For the text-containing cell, return its midpoint in [X, Y] coordinate format. 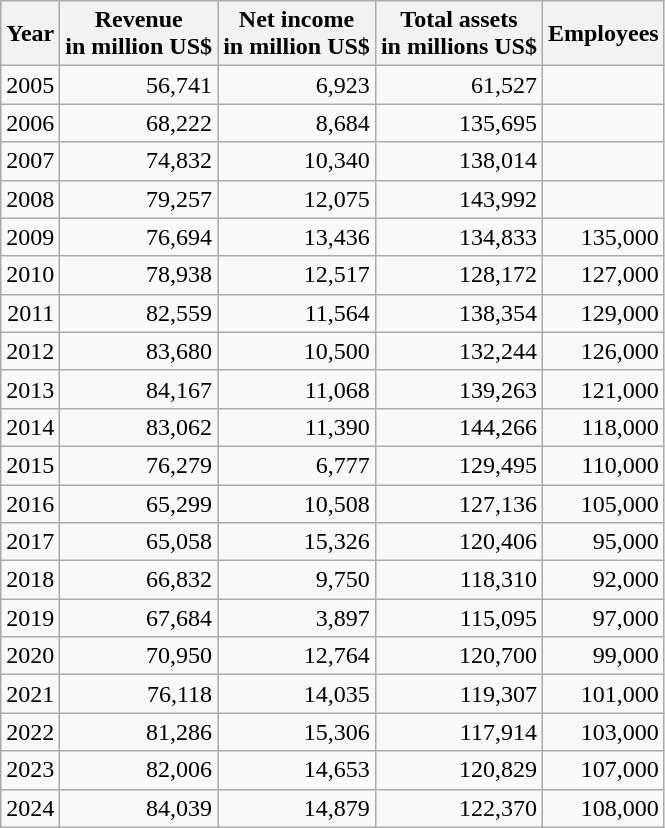
138,014 [458, 161]
127,000 [603, 275]
2013 [30, 389]
82,559 [139, 313]
107,000 [603, 770]
14,879 [297, 808]
129,495 [458, 465]
2024 [30, 808]
68,222 [139, 123]
121,000 [603, 389]
2016 [30, 503]
135,695 [458, 123]
122,370 [458, 808]
101,000 [603, 694]
2020 [30, 656]
95,000 [603, 542]
65,058 [139, 542]
105,000 [603, 503]
Net incomein million US$ [297, 34]
9,750 [297, 580]
2010 [30, 275]
2007 [30, 161]
13,436 [297, 237]
2015 [30, 465]
66,832 [139, 580]
56,741 [139, 85]
97,000 [603, 618]
135,000 [603, 237]
11,564 [297, 313]
81,286 [139, 732]
14,035 [297, 694]
132,244 [458, 351]
127,136 [458, 503]
128,172 [458, 275]
99,000 [603, 656]
134,833 [458, 237]
76,118 [139, 694]
144,266 [458, 427]
2021 [30, 694]
117,914 [458, 732]
Revenuein million US$ [139, 34]
84,039 [139, 808]
103,000 [603, 732]
76,694 [139, 237]
2017 [30, 542]
2006 [30, 123]
12,764 [297, 656]
15,326 [297, 542]
84,167 [139, 389]
3,897 [297, 618]
70,950 [139, 656]
118,000 [603, 427]
6,923 [297, 85]
2012 [30, 351]
83,680 [139, 351]
Employees [603, 34]
14,653 [297, 770]
79,257 [139, 199]
120,829 [458, 770]
126,000 [603, 351]
2018 [30, 580]
83,062 [139, 427]
120,700 [458, 656]
Total assetsin millions US$ [458, 34]
Year [30, 34]
78,938 [139, 275]
12,517 [297, 275]
92,000 [603, 580]
2023 [30, 770]
12,075 [297, 199]
74,832 [139, 161]
2014 [30, 427]
115,095 [458, 618]
10,340 [297, 161]
120,406 [458, 542]
129,000 [603, 313]
15,306 [297, 732]
139,263 [458, 389]
138,354 [458, 313]
76,279 [139, 465]
119,307 [458, 694]
10,500 [297, 351]
2008 [30, 199]
11,068 [297, 389]
61,527 [458, 85]
6,777 [297, 465]
110,000 [603, 465]
2009 [30, 237]
67,684 [139, 618]
65,299 [139, 503]
2005 [30, 85]
82,006 [139, 770]
143,992 [458, 199]
10,508 [297, 503]
108,000 [603, 808]
118,310 [458, 580]
2019 [30, 618]
11,390 [297, 427]
8,684 [297, 123]
2022 [30, 732]
2011 [30, 313]
